Determine the [X, Y] coordinate at the center of the cell enclosing the given text.  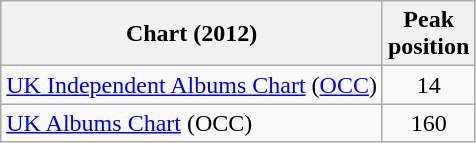
UK Albums Chart (OCC) [192, 123]
Chart (2012) [192, 34]
14 [428, 85]
UK Independent Albums Chart (OCC) [192, 85]
160 [428, 123]
Peakposition [428, 34]
